Extract the (x, y) coordinate from the center of the cell holding the provided text.  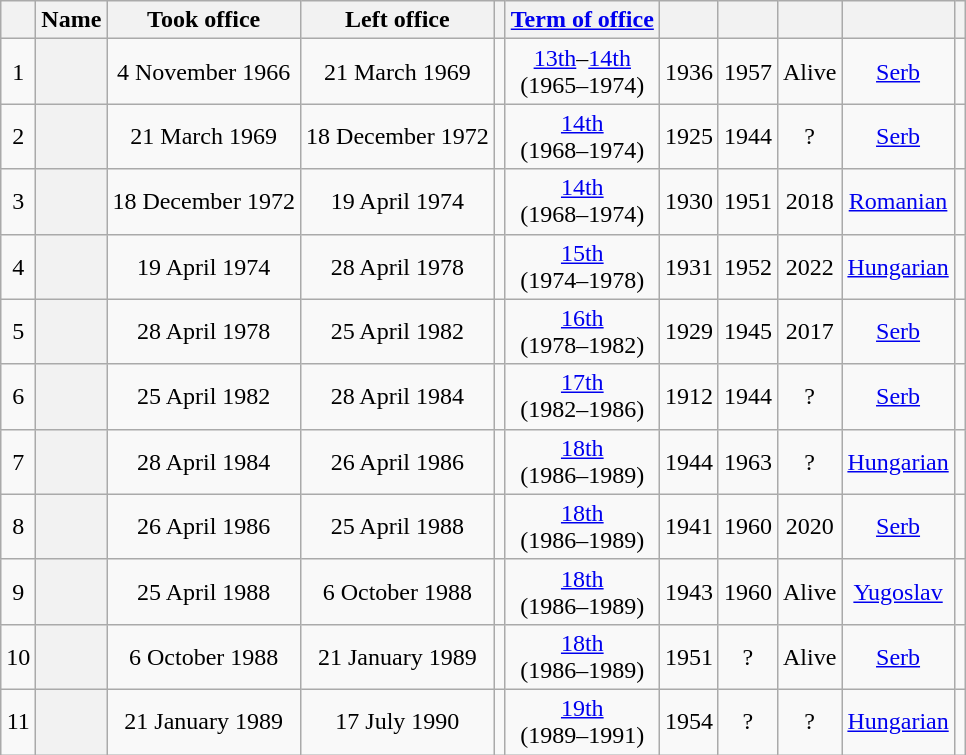
Term of office (582, 20)
4 (18, 266)
15th(1974–1978) (582, 266)
1943 (688, 592)
1931 (688, 266)
3 (18, 202)
5 (18, 332)
1941 (688, 526)
2017 (809, 332)
Left office (398, 20)
2020 (809, 526)
19th(1989–1991) (582, 722)
Yugoslav (898, 592)
1930 (688, 202)
1963 (748, 462)
1957 (748, 72)
10 (18, 656)
2 (18, 136)
1945 (748, 332)
11 (18, 722)
7 (18, 462)
17 July 1990 (398, 722)
8 (18, 526)
17th(1982–1986) (582, 396)
Name (72, 20)
9 (18, 592)
6 (18, 396)
1912 (688, 396)
1952 (748, 266)
1936 (688, 72)
2018 (809, 202)
1954 (688, 722)
4 November 1966 (204, 72)
13th–14th(1965–1974) (582, 72)
1929 (688, 332)
Romanian (898, 202)
2022 (809, 266)
1 (18, 72)
16th(1978–1982) (582, 332)
Took office (204, 20)
1925 (688, 136)
